Capture the cell that displays the provided text and extract its (X, Y) central coordinate. 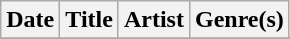
Artist (154, 20)
Genre(s) (239, 20)
Title (90, 20)
Date (30, 20)
